Find where the given text appears and provide that cell's center as [x, y] coordinate. 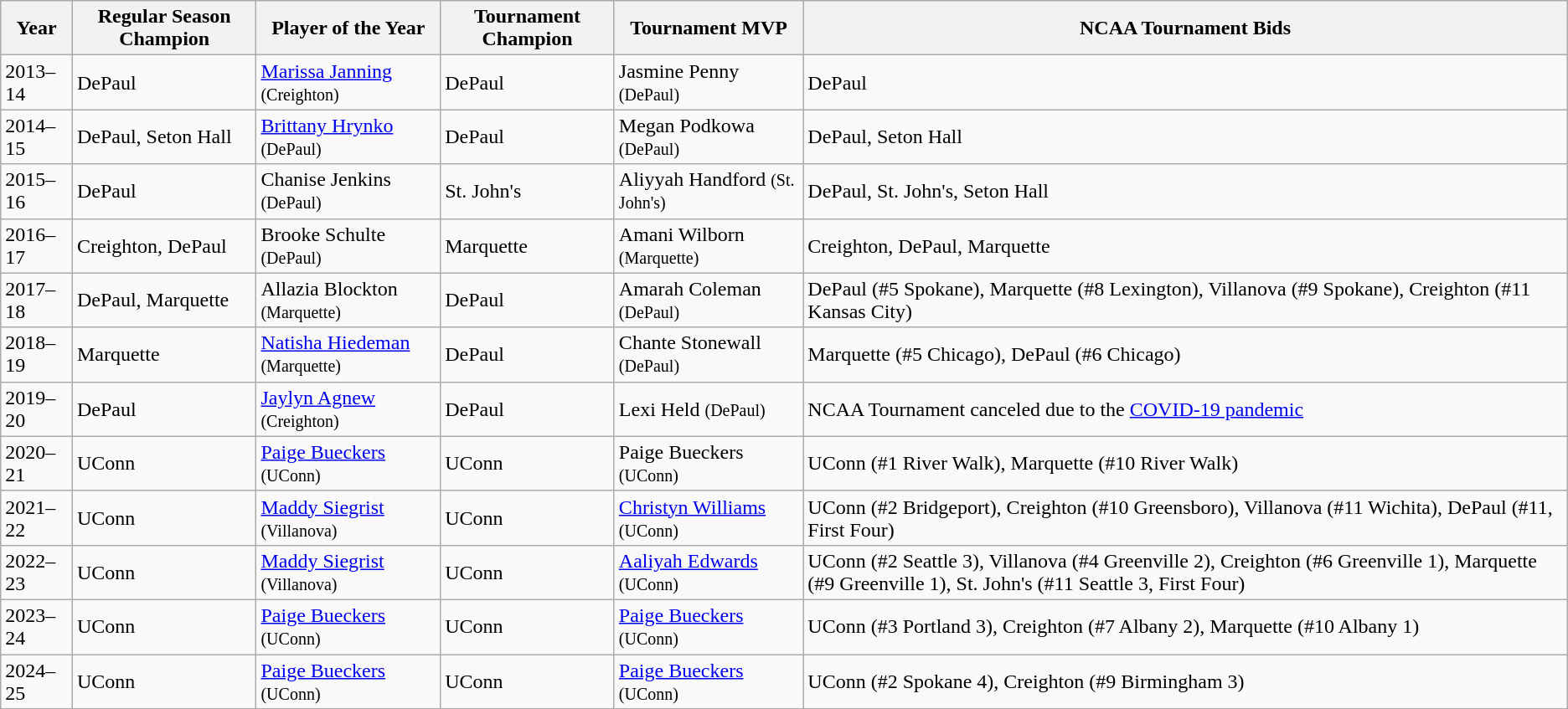
Regular Season Champion [164, 28]
Year [37, 28]
Creighton, DePaul [164, 246]
Aliyyah Handford (St. John's) [709, 191]
Player of the Year [348, 28]
Jasmine Penny (DePaul) [709, 82]
2021–22 [37, 517]
Aaliyah Edwards (UConn) [709, 573]
UConn (#2 Spokane 4), Creighton (#9 Birmingham 3) [1185, 681]
Brooke Schulte (DePaul) [348, 246]
DePaul, Marquette [164, 300]
2024–25 [37, 681]
Amarah Coleman (DePaul) [709, 300]
NCAA Tournament Bids [1185, 28]
Chanise Jenkins (DePaul) [348, 191]
UConn (#3 Portland 3), Creighton (#7 Albany 2), Marquette (#10 Albany 1) [1185, 626]
2022–23 [37, 573]
UConn (#2 Bridgeport), Creighton (#10 Greensboro), Villanova (#11 Wichita), DePaul (#11, First Four) [1185, 517]
2016–17 [37, 246]
Allazia Blockton (Marquette) [348, 300]
UConn (#1 River Walk), Marquette (#10 River Walk) [1185, 464]
2013–14 [37, 82]
Tournament MVP [709, 28]
Creighton, DePaul, Marquette [1185, 246]
Megan Podkowa (DePaul) [709, 137]
Lexi Held (DePaul) [709, 408]
2023–24 [37, 626]
NCAA Tournament canceled due to the COVID-19 pandemic [1185, 408]
DePaul (#5 Spokane), Marquette (#8 Lexington), Villanova (#9 Spokane), Creighton (#11 Kansas City) [1185, 300]
Marissa Janning (Creighton) [348, 82]
Tournament Champion [528, 28]
Chante Stonewall (DePaul) [709, 355]
DePaul, St. John's, Seton Hall [1185, 191]
Brittany Hrynko (DePaul) [348, 137]
2014–15 [37, 137]
St. John's [528, 191]
2018–19 [37, 355]
UConn (#2 Seattle 3), Villanova (#4 Greenville 2), Creighton (#6 Greenville 1), Marquette (#9 Greenville 1), St. John's (#11 Seattle 3, First Four) [1185, 573]
Christyn Williams (UConn) [709, 517]
2017–18 [37, 300]
2015–16 [37, 191]
Natisha Hiedeman (Marquette) [348, 355]
Amani Wilborn (Marquette) [709, 246]
Marquette (#5 Chicago), DePaul (#6 Chicago) [1185, 355]
Jaylyn Agnew (Creighton) [348, 408]
2020–21 [37, 464]
2019–20 [37, 408]
